Extract the [X, Y] coordinate from the center of the cell holding the provided text.  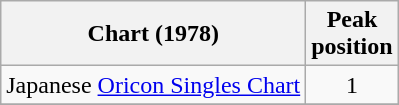
1 [352, 85]
Chart (1978) [154, 34]
Japanese Oricon Singles Chart [154, 85]
Peakposition [352, 34]
